Locate the cell with the specified text and output its (X, Y) center coordinate. 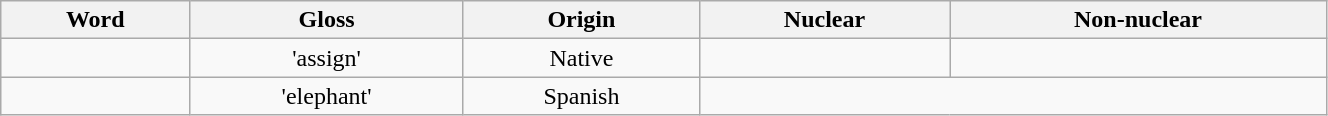
Native (581, 58)
Gloss (327, 20)
Origin (581, 20)
Nuclear (824, 20)
Non-nuclear (1138, 20)
Spanish (581, 96)
'elephant' (327, 96)
'assign' (327, 58)
Word (96, 20)
